Search for the cell housing the specified text and yield its (X, Y) center coordinate. 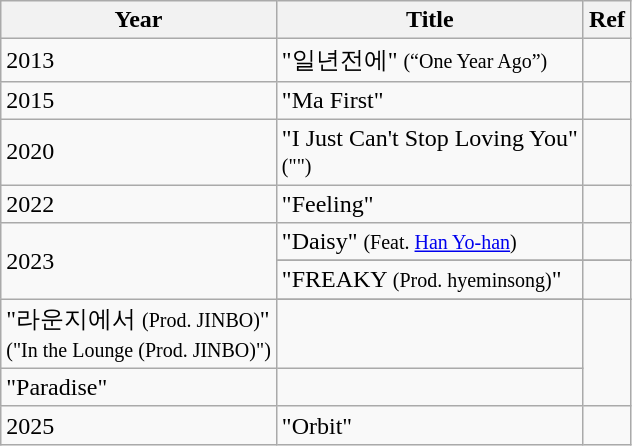
2022 (139, 203)
"Paradise" (139, 387)
"Orbit" (430, 425)
"라운지에서 (Prod. JINBO)" ("In the Lounge (Prod. JINBO)") (139, 334)
2015 (139, 100)
2013 (139, 60)
"Ma First" (430, 100)
"Daisy" (Feat. Han Yo-han) (430, 242)
"FREAKY (Prod. hyeminsong)" (430, 280)
Ref (606, 20)
2020 (139, 152)
"일년전에" (“One Year Ago”) (430, 60)
2025 (139, 425)
Year (139, 20)
Title (430, 20)
2023 (139, 261)
"I Just Can't Stop Loving You" ("") (430, 152)
"Feeling" (430, 203)
